Search for the cell housing the specified text and yield its (X, Y) center coordinate. 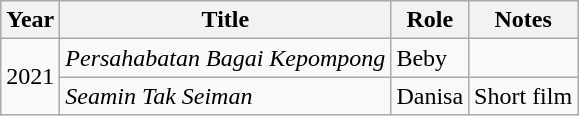
Danisa (430, 96)
Short film (524, 96)
2021 (30, 77)
Year (30, 20)
Title (226, 20)
Notes (524, 20)
Role (430, 20)
Persahabatan Bagai Kepompong (226, 58)
Beby (430, 58)
Seamin Tak Seiman (226, 96)
